Determine the [X, Y] coordinate at the center of the cell enclosing the given text.  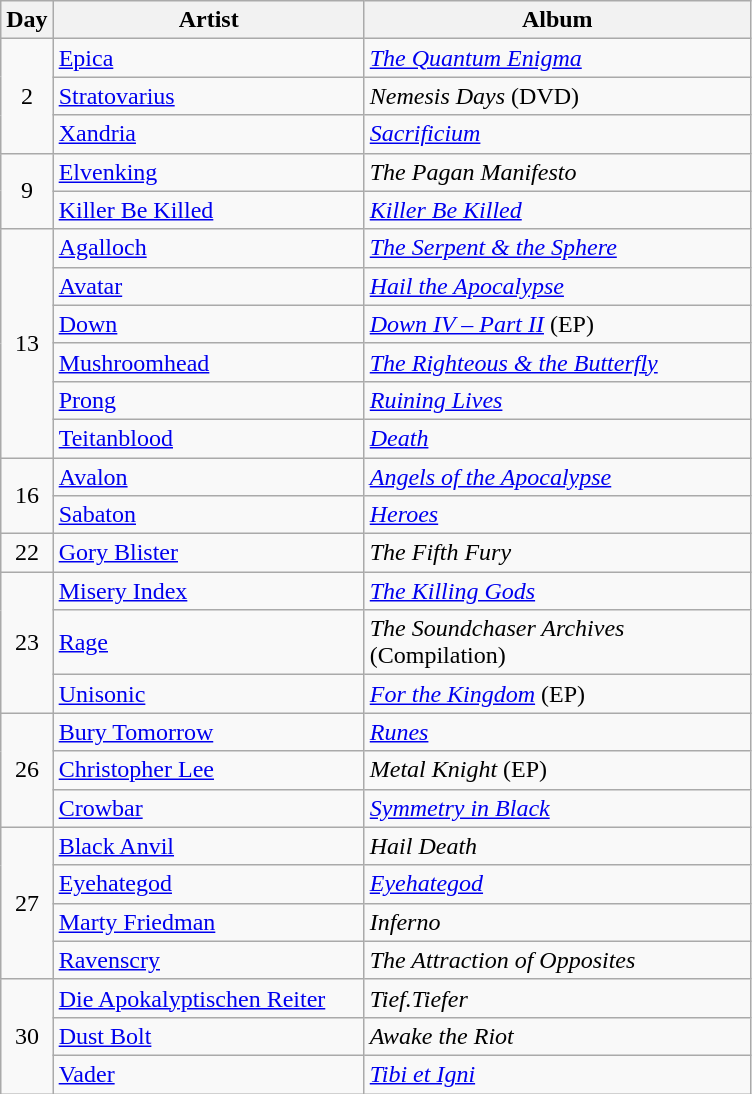
Christopher Lee [208, 770]
26 [27, 770]
The Righteous & the Butterfly [557, 362]
Heroes [557, 515]
Crowbar [208, 808]
For the Kingdom (EP) [557, 694]
Symmetry in Black [557, 808]
16 [27, 496]
Death [557, 438]
Stratovarius [208, 96]
Agalloch [208, 248]
Black Anvil [208, 846]
The Soundchaser Archives (Compilation) [557, 642]
Marty Friedman [208, 922]
Gory Blister [208, 553]
The Killing Gods [557, 591]
Dust Bolt [208, 1036]
Down [208, 324]
Tief.Tiefer [557, 998]
Ravenscry [208, 960]
Rage [208, 642]
The Fifth Fury [557, 553]
The Pagan Manifesto [557, 172]
Tibi et Igni [557, 1074]
Metal Knight (EP) [557, 770]
The Serpent & the Sphere [557, 248]
Mushroomhead [208, 362]
Unisonic [208, 694]
Sabaton [208, 515]
Angels of the Apocalypse [557, 477]
Album [557, 20]
Vader [208, 1074]
Artist [208, 20]
Nemesis Days (DVD) [557, 96]
Awake the Riot [557, 1036]
22 [27, 553]
27 [27, 903]
Misery Index [208, 591]
9 [27, 191]
The Attraction of Opposites [557, 960]
Inferno [557, 922]
Xandria [208, 134]
Day [27, 20]
The Quantum Enigma [557, 58]
Elvenking [208, 172]
Die Apokalyptischen Reiter [208, 998]
Prong [208, 400]
2 [27, 96]
Hail the Apocalypse [557, 286]
Epica [208, 58]
Ruining Lives [557, 400]
Avalon [208, 477]
Down IV – Part II (EP) [557, 324]
Avatar [208, 286]
13 [27, 343]
Hail Death [557, 846]
Runes [557, 732]
Sacrificium [557, 134]
Teitanblood [208, 438]
Bury Tomorrow [208, 732]
30 [27, 1036]
23 [27, 642]
